Capture the cell that displays the provided text and extract its (x, y) central coordinate. 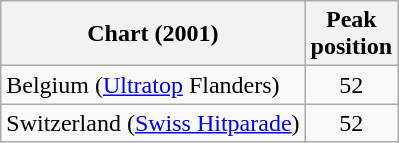
Chart (2001) (153, 34)
Belgium (Ultratop Flanders) (153, 85)
Peakposition (351, 34)
Switzerland (Swiss Hitparade) (153, 123)
